Search for the cell housing the specified text and yield its (x, y) center coordinate. 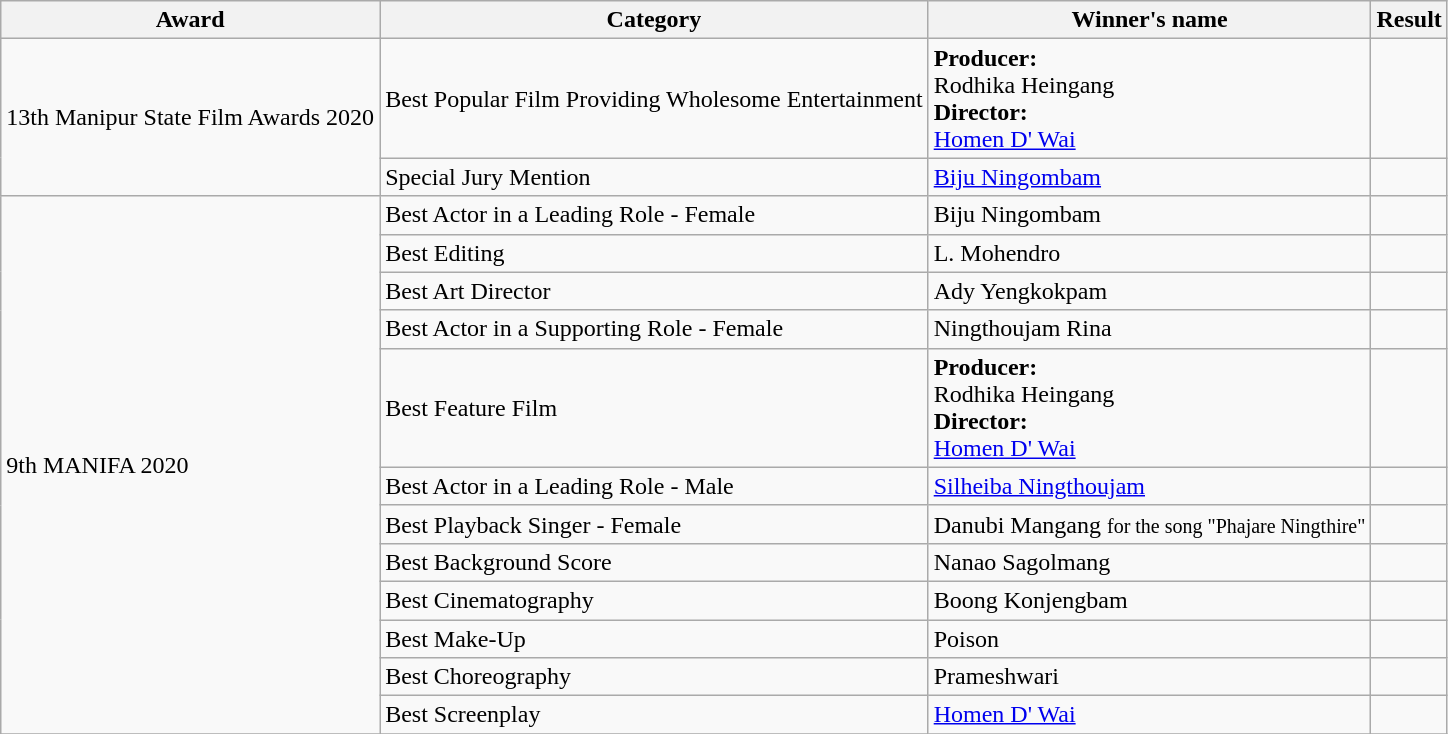
Category (654, 20)
Ningthoujam Rina (1150, 329)
Prameshwari (1150, 677)
Best Feature Film (654, 408)
Best Actor in a Leading Role - Male (654, 486)
Special Jury Mention (654, 177)
Best Actor in a Supporting Role - Female (654, 329)
Best Actor in a Leading Role - Female (654, 215)
Silheiba Ningthoujam (1150, 486)
Winner's name (1150, 20)
Nanao Sagolmang (1150, 562)
Best Background Score (654, 562)
Homen D' Wai (1150, 715)
L. Mohendro (1150, 253)
Award (190, 20)
13th Manipur State Film Awards 2020 (190, 118)
Danubi Mangang for the song "Phajare Ningthire" (1150, 524)
Best Popular Film Providing Wholesome Entertainment (654, 98)
Best Cinematography (654, 600)
Best Art Director (654, 291)
Boong Konjengbam (1150, 600)
Best Choreography (654, 677)
Result (1409, 20)
Best Screenplay (654, 715)
Ady Yengkokpam (1150, 291)
Poison (1150, 639)
Best Make-Up (654, 639)
Best Playback Singer - Female (654, 524)
Best Editing (654, 253)
9th MANIFA 2020 (190, 465)
